Scan for the cell matching the given text and deliver its (X, Y) coordinate at center. 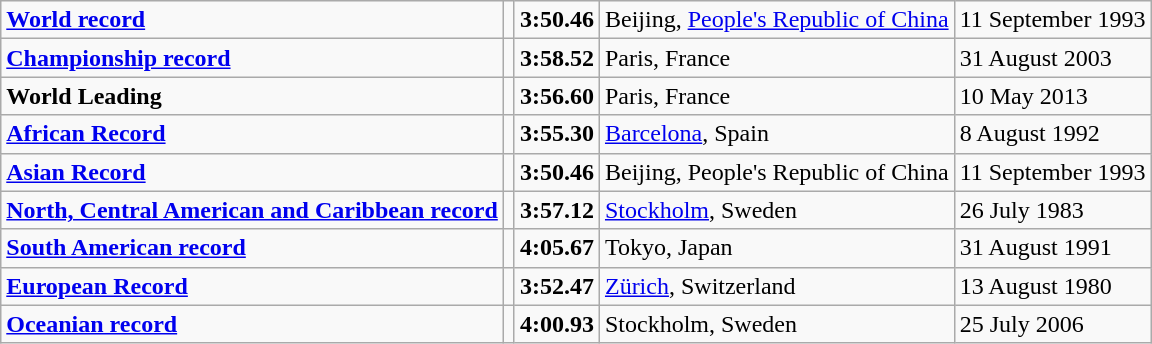
3:57.12 (556, 210)
South American record (252, 248)
North, Central American and Caribbean record (252, 210)
World record (252, 20)
Barcelona, Spain (776, 134)
Asian Record (252, 172)
Oceanian record (252, 324)
Tokyo, Japan (776, 248)
Championship record (252, 58)
8 August 1992 (1052, 134)
African Record (252, 134)
10 May 2013 (1052, 96)
3:58.52 (556, 58)
4:00.93 (556, 324)
13 August 1980 (1052, 286)
3:55.30 (556, 134)
3:52.47 (556, 286)
4:05.67 (556, 248)
31 August 1991 (1052, 248)
26 July 1983 (1052, 210)
31 August 2003 (1052, 58)
World Leading (252, 96)
3:56.60 (556, 96)
Zürich, Switzerland (776, 286)
European Record (252, 286)
25 July 2006 (1052, 324)
